Output the [X, Y] coordinate of the center of the cell containing the given text.  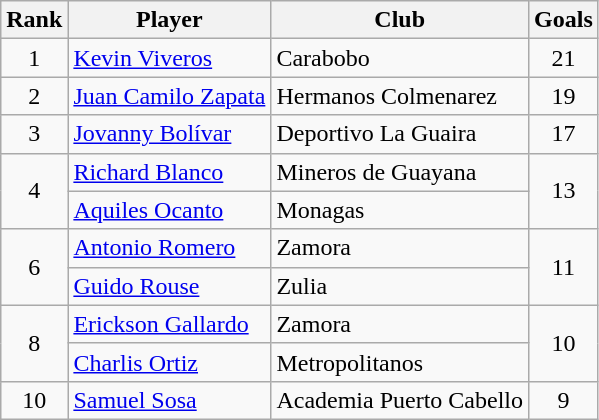
17 [564, 134]
3 [34, 134]
6 [34, 267]
Erickson Gallardo [170, 324]
Antonio Romero [170, 248]
9 [564, 400]
Kevin Viveros [170, 58]
Monagas [400, 210]
4 [34, 191]
Guido Rouse [170, 286]
Jovanny Bolívar [170, 134]
Club [400, 20]
1 [34, 58]
19 [564, 96]
21 [564, 58]
Zulia [400, 286]
Carabobo [400, 58]
11 [564, 267]
Aquiles Ocanto [170, 210]
Goals [564, 20]
Player [170, 20]
Samuel Sosa [170, 400]
2 [34, 96]
Juan Camilo Zapata [170, 96]
8 [34, 343]
Hermanos Colmenarez [400, 96]
Deportivo La Guaira [400, 134]
13 [564, 191]
Academia Puerto Cabello [400, 400]
Charlis Ortiz [170, 362]
Rank [34, 20]
Richard Blanco [170, 172]
Metropolitanos [400, 362]
Mineros de Guayana [400, 172]
